Locate the cell with the specified text and output its (x, y) center coordinate. 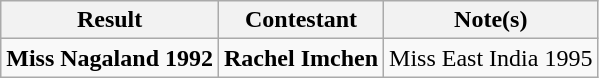
Miss East India 1995 (491, 58)
Result (110, 20)
Rachel Imchen (302, 58)
Contestant (302, 20)
Note(s) (491, 20)
Miss Nagaland 1992 (110, 58)
